For the text-containing cell, return its midpoint in [x, y] coordinate format. 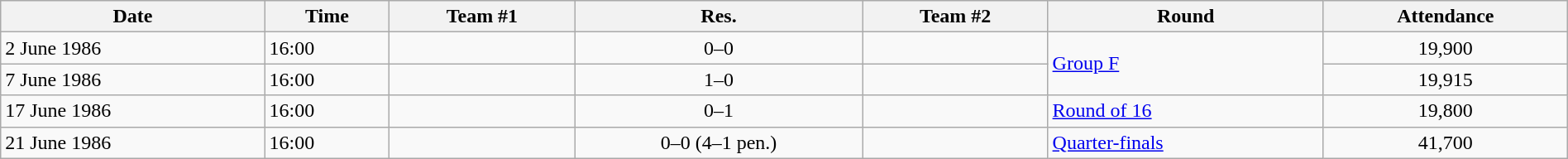
19,800 [1446, 111]
Res. [719, 17]
Time [327, 17]
2 June 1986 [132, 48]
0–0 [719, 48]
7 June 1986 [132, 79]
19,915 [1446, 79]
21 June 1986 [132, 142]
17 June 1986 [132, 111]
Team #1 [482, 17]
19,900 [1446, 48]
Round of 16 [1186, 111]
Date [132, 17]
Team #2 [955, 17]
Quarter-finals [1186, 142]
Group F [1186, 64]
Attendance [1446, 17]
0–0 (4–1 pen.) [719, 142]
0–1 [719, 111]
41,700 [1446, 142]
Round [1186, 17]
1–0 [719, 79]
